Find where the given text appears and provide that cell's center as [X, Y] coordinate. 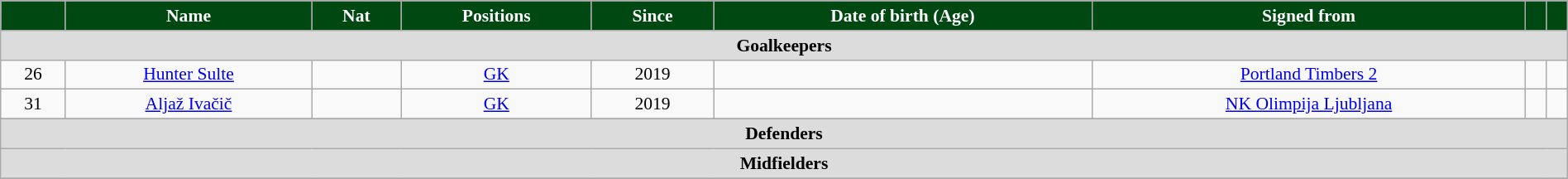
26 [33, 75]
NK Olimpija Ljubljana [1308, 104]
Goalkeepers [784, 46]
31 [33, 104]
Defenders [784, 134]
Midfielders [784, 163]
Aljaž Ivačič [189, 104]
Date of birth (Age) [902, 16]
Signed from [1308, 16]
Name [189, 16]
Nat [356, 16]
Since [652, 16]
Portland Timbers 2 [1308, 75]
Positions [496, 16]
Hunter Sulte [189, 75]
